Determine the [x, y] coordinate at the center of the cell enclosing the given text.  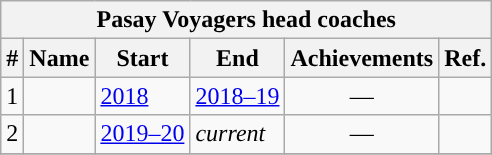
current [238, 134]
Achievements [362, 58]
1 [12, 96]
Pasay Voyagers head coaches [246, 20]
# [12, 58]
End [238, 58]
2018–19 [238, 96]
Name [60, 58]
Ref. [466, 58]
2019–20 [142, 134]
2 [12, 134]
Start [142, 58]
2018 [142, 96]
